Scan for the cell matching the given text and deliver its [X, Y] coordinate at center. 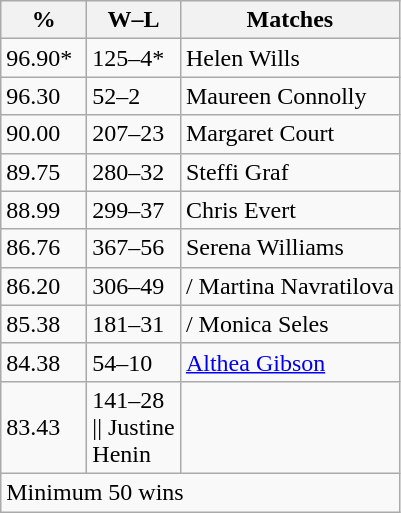
/ Martina Navratilova [290, 286]
141–28|| Justine Henin [134, 427]
207–23 [134, 134]
52–2 [134, 96]
Althea Gibson [290, 362]
W–L [134, 20]
367–56 [134, 248]
90.00 [44, 134]
/ Monica Seles [290, 324]
96.90* [44, 58]
Matches [290, 20]
280–32 [134, 172]
% [44, 20]
Chris Evert [290, 210]
Serena Williams [290, 248]
Steffi Graf [290, 172]
Helen Wills [290, 58]
299–37 [134, 210]
181–31 [134, 324]
83.43 [44, 427]
Maureen Connolly [290, 96]
96.30 [44, 96]
88.99 [44, 210]
306–49 [134, 286]
54–10 [134, 362]
125–4* [134, 58]
86.76 [44, 248]
Margaret Court [290, 134]
86.20 [44, 286]
84.38 [44, 362]
Minimum 50 wins [200, 492]
85.38 [44, 324]
89.75 [44, 172]
